Detect which cell encompasses the target text, then output its [x, y] center coordinate. 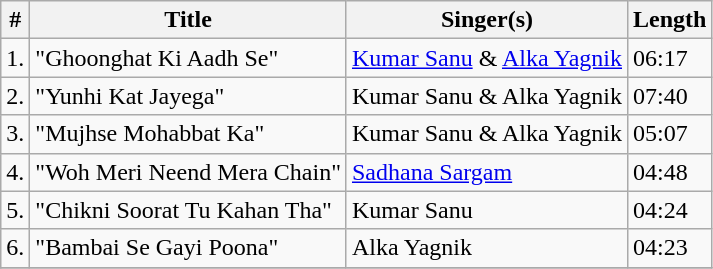
"Mujhse Mohabbat Ka" [188, 134]
04:23 [670, 248]
"Yunhi Kat Jayega" [188, 96]
Length [670, 20]
05:07 [670, 134]
04:48 [670, 172]
6. [16, 248]
3. [16, 134]
"Woh Meri Neend Mera Chain" [188, 172]
2. [16, 96]
Singer(s) [486, 20]
4. [16, 172]
06:17 [670, 58]
1. [16, 58]
# [16, 20]
"Chikni Soorat Tu Kahan Tha" [188, 210]
07:40 [670, 96]
5. [16, 210]
Alka Yagnik [486, 248]
Sadhana Sargam [486, 172]
04:24 [670, 210]
Kumar Sanu [486, 210]
"Bambai Se Gayi Poona" [188, 248]
Title [188, 20]
"Ghoonghat Ki Aadh Se" [188, 58]
